Return (x, y) of the center of cell containing provided text 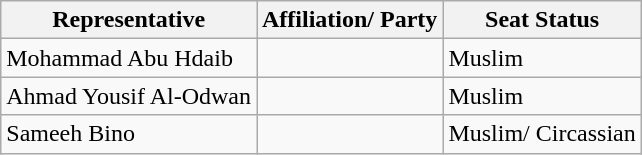
Representative (129, 20)
Muslim/ Circassian (542, 134)
Seat Status (542, 20)
Ahmad Yousif Al-Odwan (129, 96)
Mohammad Abu Hdaib (129, 58)
Sameeh Bino (129, 134)
Affiliation/ Party (349, 20)
